Determine the [X, Y] coordinate at the center of the cell enclosing the given text.  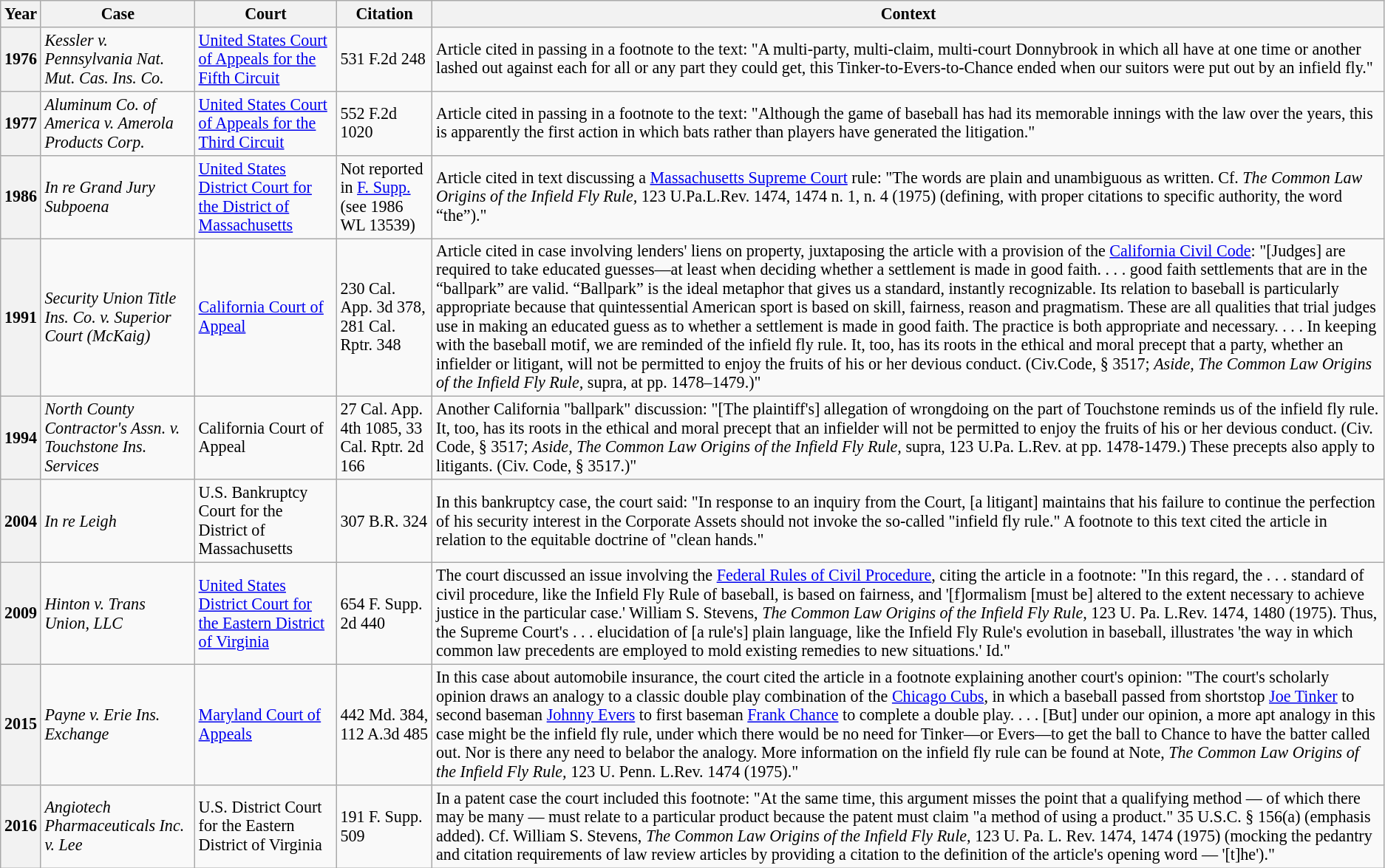
Angiotech Pharmaceuticals Inc. v. Lee [118, 826]
Security Union Title Ins. Co. v. Superior Court (McKaig) [118, 317]
Aluminum Co. of America v. Amerola Products Corp. [118, 123]
Court [265, 13]
United States Court of Appeals for the Third Circuit [265, 123]
Case [118, 13]
Payne v. Erie Ins. Exchange [118, 724]
442 Md. 384, 112 A.3d 485 [384, 724]
United States District Court for the Eastern District of Virginia [265, 613]
531 F.2d 248 [384, 59]
In re Leigh [118, 521]
Year [21, 13]
230 Cal. App. 3d 378, 281 Cal. Rptr. 348 [384, 317]
1976 [21, 59]
United States District Court for the District of Massachusetts [265, 197]
1994 [21, 438]
In re Grand Jury Subpoena [118, 197]
307 B.R. 324 [384, 521]
2009 [21, 613]
654 F. Supp. 2d 440 [384, 613]
1977 [21, 123]
Kessler v. Pennsylvania Nat. Mut. Cas. Ins. Co. [118, 59]
Context [908, 13]
1986 [21, 197]
United States Court of Appeals for the Fifth Circuit [265, 59]
Not reported in F. Supp. (see 1986 WL 13539) [384, 197]
Citation [384, 13]
North County Contractor's Assn. v. Touchstone Ins. Services [118, 438]
Maryland Court of Appeals [265, 724]
1991 [21, 317]
U.S. Bankruptcy Court for the District of Massachusetts [265, 521]
U.S. District Court for the Eastern District of Virginia [265, 826]
552 F.2d 1020 [384, 123]
2004 [21, 521]
191 F. Supp. 509 [384, 826]
27 Cal. App. 4th 1085, 33 Cal. Rptr. 2d 166 [384, 438]
2015 [21, 724]
Hinton v. Trans Union, LLC [118, 613]
2016 [21, 826]
